Return [x, y] of the center of cell containing provided text 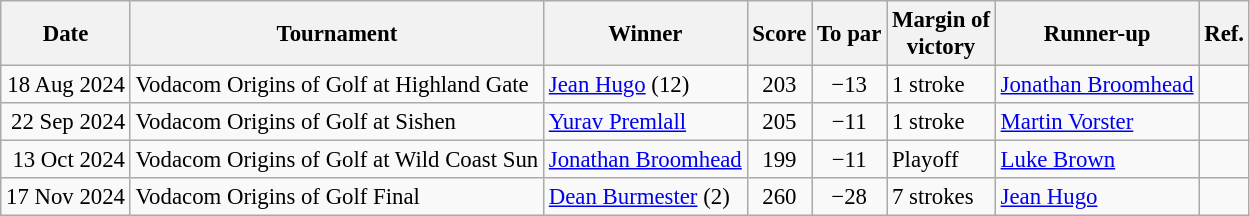
Vodacom Origins of Golf Final [336, 197]
To par [850, 34]
Jean Hugo (12) [645, 85]
−28 [850, 197]
Score [780, 34]
22 Sep 2024 [66, 122]
7 strokes [942, 197]
Yurav Premlall [645, 122]
Vodacom Origins of Golf at Sishen [336, 122]
Margin ofvictory [942, 34]
Vodacom Origins of Golf at Highland Gate [336, 85]
Date [66, 34]
Luke Brown [1097, 160]
Dean Burmester (2) [645, 197]
Jean Hugo [1097, 197]
Ref. [1224, 34]
Runner-up [1097, 34]
Winner [645, 34]
205 [780, 122]
18 Aug 2024 [66, 85]
260 [780, 197]
−13 [850, 85]
Vodacom Origins of Golf at Wild Coast Sun [336, 160]
Playoff [942, 160]
13 Oct 2024 [66, 160]
17 Nov 2024 [66, 197]
Martin Vorster [1097, 122]
199 [780, 160]
Tournament [336, 34]
203 [780, 85]
